For the text-containing cell, return its midpoint in [X, Y] coordinate format. 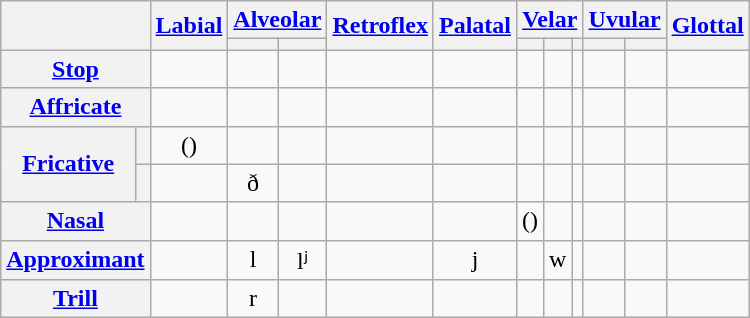
Velar [550, 20]
Approximant [76, 260]
Retroflex [380, 26]
w [558, 260]
Fricative [68, 164]
Labial [189, 26]
lʲ [302, 260]
Stop [76, 69]
l [253, 260]
Palatal [474, 26]
r [253, 299]
Alveolar [278, 20]
Nasal [76, 221]
ð [253, 183]
Glottal [708, 26]
Affricate [76, 107]
Trill [76, 299]
Uvular [624, 20]
j [474, 260]
